Locate the cell with the specified text and output its (X, Y) center coordinate. 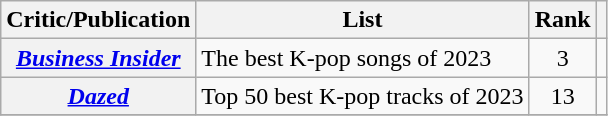
Business Insider (98, 58)
Dazed (98, 96)
List (362, 20)
The best K-pop songs of 2023 (362, 58)
13 (562, 96)
3 (562, 58)
Rank (562, 20)
Top 50 best K-pop tracks of 2023 (362, 96)
Critic/Publication (98, 20)
